Locate the cell with the specified text and output its [x, y] center coordinate. 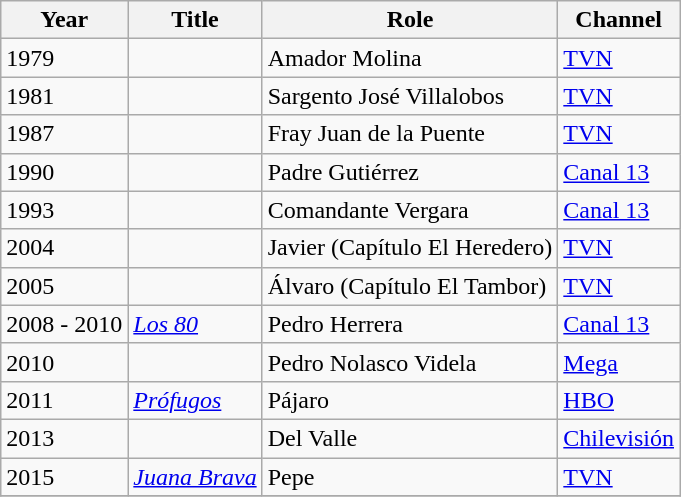
1993 [64, 210]
Sargento José Villalobos [410, 96]
2010 [64, 362]
Comandante Vergara [410, 210]
Chilevisión [619, 438]
Prófugos [195, 400]
Javier (Capítulo El Heredero) [410, 248]
Pepe [410, 477]
Role [410, 20]
Mega [619, 362]
Pájaro [410, 400]
2008 - 2010 [64, 324]
Álvaro (Capítulo El Tambor) [410, 286]
Pedro Nolasco Videla [410, 362]
Channel [619, 20]
2005 [64, 286]
1981 [64, 96]
HBO [619, 400]
Year [64, 20]
2013 [64, 438]
Amador Molina [410, 58]
1987 [64, 134]
Del Valle [410, 438]
Los 80 [195, 324]
Juana Brava [195, 477]
Padre Gutiérrez [410, 172]
2011 [64, 400]
1990 [64, 172]
Title [195, 20]
1979 [64, 58]
2004 [64, 248]
2015 [64, 477]
Fray Juan de la Puente [410, 134]
Pedro Herrera [410, 324]
